Detect which cell encompasses the target text, then output its (x, y) center coordinate. 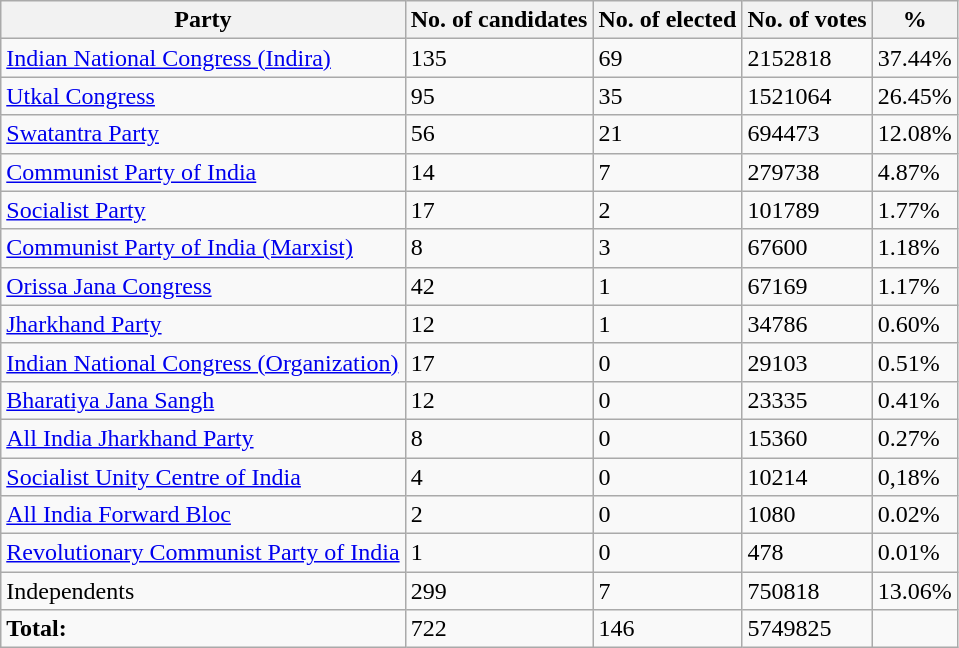
Revolutionary Communist Party of India (203, 553)
0.27% (914, 438)
1.18% (914, 248)
42 (499, 286)
67600 (807, 248)
95 (499, 96)
All India Forward Bloc (203, 515)
4.87% (914, 172)
Indian National Congress (Indira) (203, 58)
56 (499, 134)
Communist Party of India (Marxist) (203, 248)
Socialist Unity Centre of India (203, 477)
146 (668, 629)
1.17% (914, 286)
69 (668, 58)
67169 (807, 286)
279738 (807, 172)
26.45% (914, 96)
Swatantra Party (203, 134)
14 (499, 172)
23335 (807, 400)
12.08% (914, 134)
37.44% (914, 58)
Jharkhand Party (203, 324)
1.77% (914, 210)
478 (807, 553)
Bharatiya Jana Sangh (203, 400)
2152818 (807, 58)
Utkal Congress (203, 96)
Total: (203, 629)
10214 (807, 477)
13.06% (914, 591)
Independents (203, 591)
No. of elected (668, 20)
1521064 (807, 96)
Communist Party of India (203, 172)
1080 (807, 515)
% (914, 20)
Socialist Party (203, 210)
722 (499, 629)
21 (668, 134)
0,18% (914, 477)
101789 (807, 210)
Indian National Congress (Organization) (203, 362)
750818 (807, 591)
Orissa Jana Congress (203, 286)
0.60% (914, 324)
0.41% (914, 400)
29103 (807, 362)
All India Jharkhand Party (203, 438)
35 (668, 96)
299 (499, 591)
34786 (807, 324)
No. of candidates (499, 20)
Party (203, 20)
15360 (807, 438)
0.02% (914, 515)
0.51% (914, 362)
0.01% (914, 553)
135 (499, 58)
5749825 (807, 629)
3 (668, 248)
694473 (807, 134)
No. of votes (807, 20)
4 (499, 477)
